For the text-containing cell, return its midpoint in [x, y] coordinate format. 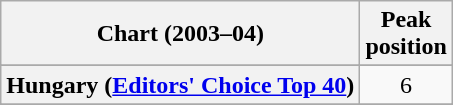
Hungary (Editors' Choice Top 40) [180, 85]
6 [406, 85]
Peakposition [406, 34]
Chart (2003–04) [180, 34]
